Output the [X, Y] coordinate of the center of the cell containing the given text.  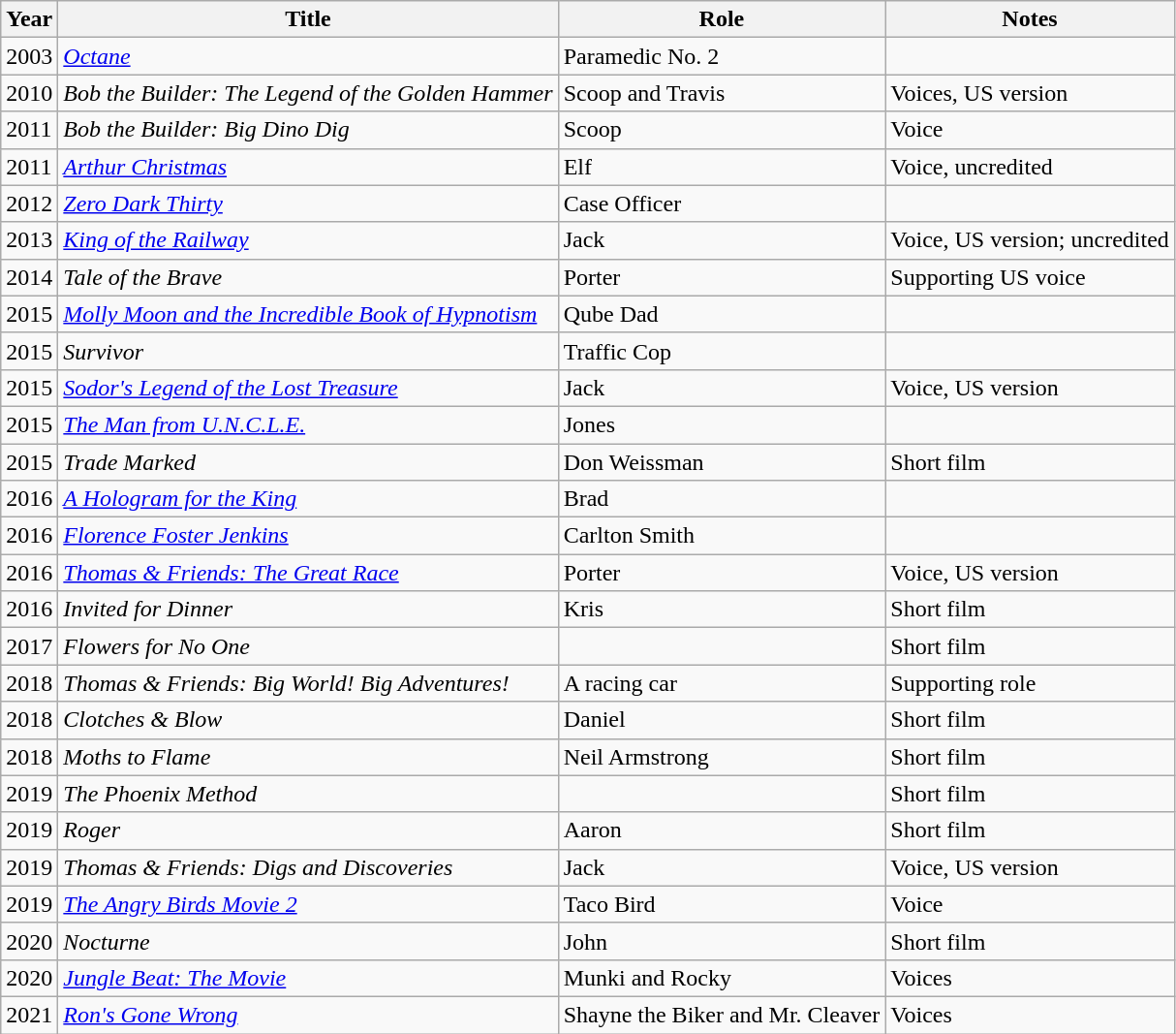
Nocturne [308, 941]
John [722, 941]
Supporting US voice [1031, 277]
Thomas & Friends: Big World! Big Adventures! [308, 683]
Daniel [722, 720]
Case Officer [722, 204]
Neil Armstrong [722, 757]
Paramedic No. 2 [722, 56]
The Angry Birds Movie 2 [308, 904]
Clotches & Blow [308, 720]
2014 [29, 277]
Voices, US version [1031, 93]
Jones [722, 424]
Notes [1031, 19]
The Man from U.N.C.L.E. [308, 424]
Scoop [722, 130]
Role [722, 19]
2003 [29, 56]
Jungle Beat: The Movie [308, 978]
Bob the Builder: Big Dino Dig [308, 130]
Ron's Gone Wrong [308, 1015]
Moths to Flame [308, 757]
Brad [722, 499]
Year [29, 19]
Taco Bird [722, 904]
2021 [29, 1015]
Zero Dark Thirty [308, 204]
Kris [722, 610]
Voice, uncredited [1031, 167]
Voice, US version; uncredited [1031, 240]
2017 [29, 646]
Supporting role [1031, 683]
Roger [308, 830]
2012 [29, 204]
Qube Dad [722, 314]
Florence Foster Jenkins [308, 536]
Bob the Builder: The Legend of the Golden Hammer [308, 93]
Survivor [308, 351]
Flowers for No One [308, 646]
King of the Railway [308, 240]
2010 [29, 93]
Elf [722, 167]
Traffic Cop [722, 351]
Munki and Rocky [722, 978]
The Phoenix Method [308, 794]
Thomas & Friends: The Great Race [308, 573]
Molly Moon and the Incredible Book of Hypnotism [308, 314]
Invited for Dinner [308, 610]
A racing car [722, 683]
Arthur Christmas [308, 167]
2013 [29, 240]
Octane [308, 56]
Title [308, 19]
Aaron [722, 830]
Carlton Smith [722, 536]
Scoop and Travis [722, 93]
Shayne the Biker and Mr. Cleaver [722, 1015]
Thomas & Friends: Digs and Discoveries [308, 867]
Don Weissman [722, 462]
Tale of the Brave [308, 277]
Trade Marked [308, 462]
Sodor's Legend of the Lost Treasure [308, 388]
A Hologram for the King [308, 499]
